Output the [x, y] coordinate of the center of the cell containing the given text.  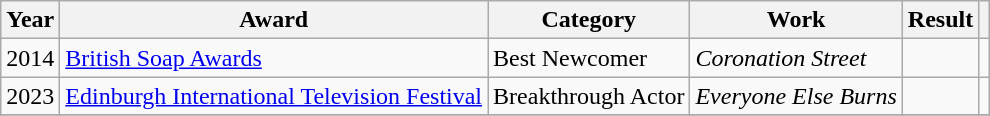
2014 [30, 58]
Category [589, 20]
Result [940, 20]
2023 [30, 96]
Year [30, 20]
British Soap Awards [274, 58]
Edinburgh International Television Festival [274, 96]
Best Newcomer [589, 58]
Work [796, 20]
Everyone Else Burns [796, 96]
Breakthrough Actor [589, 96]
Award [274, 20]
Coronation Street [796, 58]
